From the cell containing the given text, extract its center point as [x, y] coordinate. 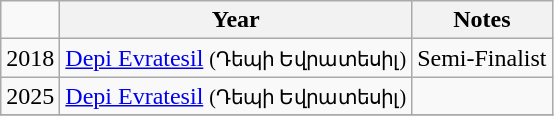
Year [236, 20]
2018 [30, 58]
Semi-Finalist [482, 58]
Notes [482, 20]
2025 [30, 96]
